Pinpoint the cell where the given text exists, returning its (X, Y) midpoint coordinate. 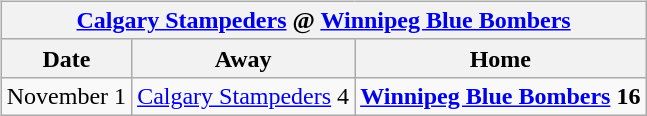
Date (66, 58)
Away (244, 58)
Winnipeg Blue Bombers 16 (500, 96)
Home (500, 58)
Calgary Stampeders 4 (244, 96)
November 1 (66, 96)
Calgary Stampeders @ Winnipeg Blue Bombers (324, 20)
